From the cell containing the given text, extract its center point as (x, y) coordinate. 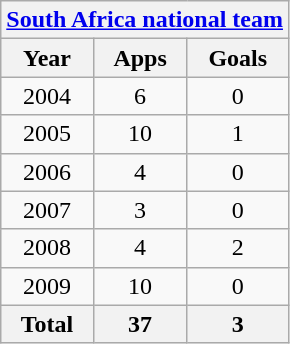
6 (140, 96)
Year (47, 58)
2004 (47, 96)
2 (238, 248)
2009 (47, 286)
2005 (47, 134)
South Africa national team (145, 20)
2006 (47, 172)
1 (238, 134)
Goals (238, 58)
Total (47, 324)
2008 (47, 248)
37 (140, 324)
2007 (47, 210)
Apps (140, 58)
